Return the [X, Y] coordinate for the center point of the cell that contains the specified text.  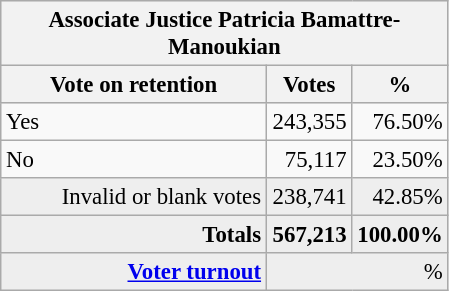
Votes [309, 85]
567,213 [309, 235]
Yes [134, 122]
Associate Justice Patricia Bamattre-Manoukian [224, 34]
No [134, 160]
Invalid or blank votes [134, 197]
76.50% [400, 122]
238,741 [309, 197]
% [400, 85]
23.50% [400, 160]
75,117 [309, 160]
Totals [134, 235]
Vote on retention [134, 85]
100.00% [400, 235]
243,355 [309, 122]
42.85% [400, 197]
